Detect which cell encompasses the target text, then output its [X, Y] center coordinate. 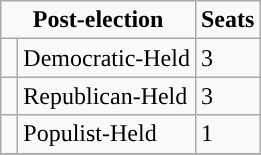
Seats [227, 20]
Democratic-Held [107, 58]
Republican-Held [107, 96]
Populist-Held [107, 134]
1 [227, 134]
Post-election [98, 20]
